Return the (X, Y) coordinate for the center point of the cell that contains the specified text.  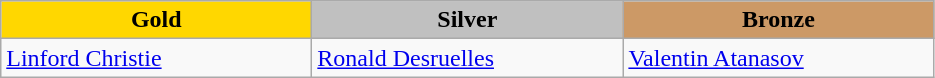
Silver (468, 20)
Linford Christie (156, 58)
Bronze (778, 20)
Gold (156, 20)
Valentin Atanasov (778, 58)
Ronald Desruelles (468, 58)
